Return [X, Y] of the center of cell containing provided text 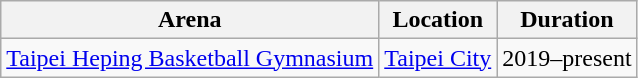
Duration [567, 20]
Taipei Heping Basketball Gymnasium [190, 58]
Taipei City [438, 58]
Arena [190, 20]
Location [438, 20]
2019–present [567, 58]
